Output the [x, y] coordinate of the center of the cell containing the given text.  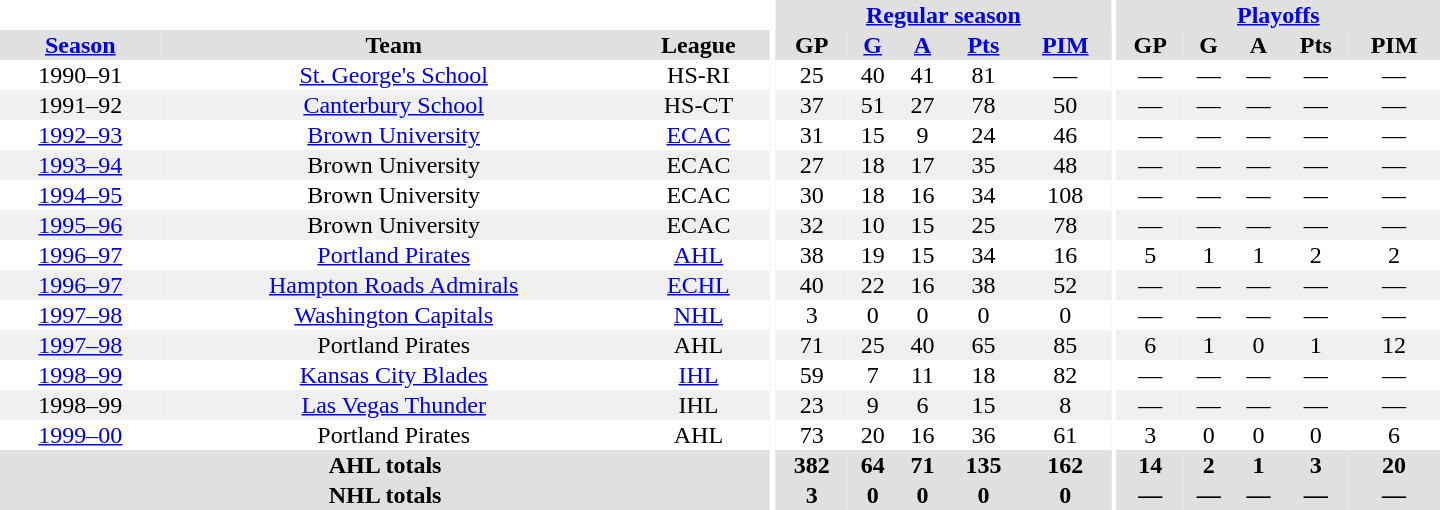
11 [923, 375]
32 [812, 225]
1995–96 [80, 225]
AHL totals [385, 465]
108 [1065, 195]
59 [812, 375]
7 [873, 375]
Canterbury School [394, 105]
Kansas City Blades [394, 375]
1993–94 [80, 165]
League [698, 45]
1994–95 [80, 195]
50 [1065, 105]
Las Vegas Thunder [394, 405]
St. George's School [394, 75]
51 [873, 105]
81 [983, 75]
5 [1150, 255]
10 [873, 225]
73 [812, 435]
Playoffs [1278, 15]
65 [983, 345]
85 [1065, 345]
ECHL [698, 285]
Washington Capitals [394, 315]
1999–00 [80, 435]
61 [1065, 435]
41 [923, 75]
8 [1065, 405]
30 [812, 195]
24 [983, 135]
162 [1065, 465]
17 [923, 165]
HS-RI [698, 75]
36 [983, 435]
NHL [698, 315]
HS-CT [698, 105]
Season [80, 45]
35 [983, 165]
1991–92 [80, 105]
46 [1065, 135]
23 [812, 405]
382 [812, 465]
48 [1065, 165]
12 [1394, 345]
Hampton Roads Admirals [394, 285]
52 [1065, 285]
22 [873, 285]
82 [1065, 375]
64 [873, 465]
135 [983, 465]
14 [1150, 465]
1992–93 [80, 135]
Team [394, 45]
37 [812, 105]
19 [873, 255]
NHL totals [385, 495]
1990–91 [80, 75]
Regular season [944, 15]
31 [812, 135]
